Capture the cell that displays the provided text and extract its (x, y) central coordinate. 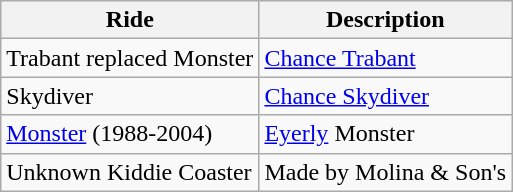
Chance Skydiver (386, 96)
Skydiver (130, 96)
Description (386, 20)
Made by Molina & Son's (386, 172)
Unknown Kiddie Coaster (130, 172)
Monster (1988-2004) (130, 134)
Ride (130, 20)
Chance Trabant (386, 58)
Trabant replaced Monster (130, 58)
Eyerly Monster (386, 134)
